Output the (X, Y) coordinate of the center of the cell containing the given text.  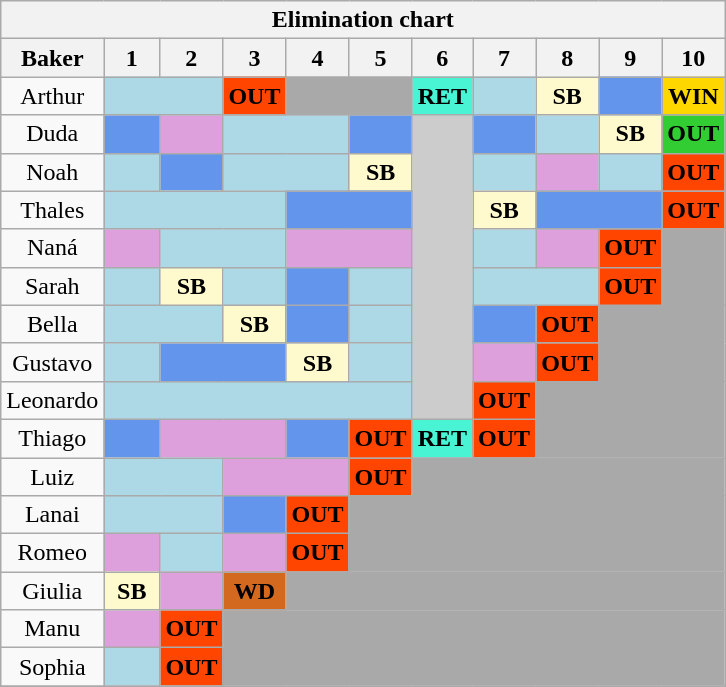
Giulia (52, 591)
10 (694, 58)
Thiago (52, 438)
7 (504, 58)
Manu (52, 629)
Baker (52, 58)
Sarah (52, 286)
Luiz (52, 477)
Gustavo (52, 362)
Sophia (52, 667)
4 (318, 58)
Elimination chart (363, 20)
Noah (52, 172)
Leonardo (52, 400)
Thales (52, 210)
5 (380, 58)
Duda (52, 134)
Bella (52, 324)
1 (132, 58)
8 (568, 58)
2 (192, 58)
3 (254, 58)
Romeo (52, 553)
Lanai (52, 515)
WD (254, 591)
WIN (694, 96)
6 (442, 58)
Arthur (52, 96)
9 (630, 58)
Naná (52, 248)
